Provide the (x, y) coordinate of the cell's center where the given text is located.  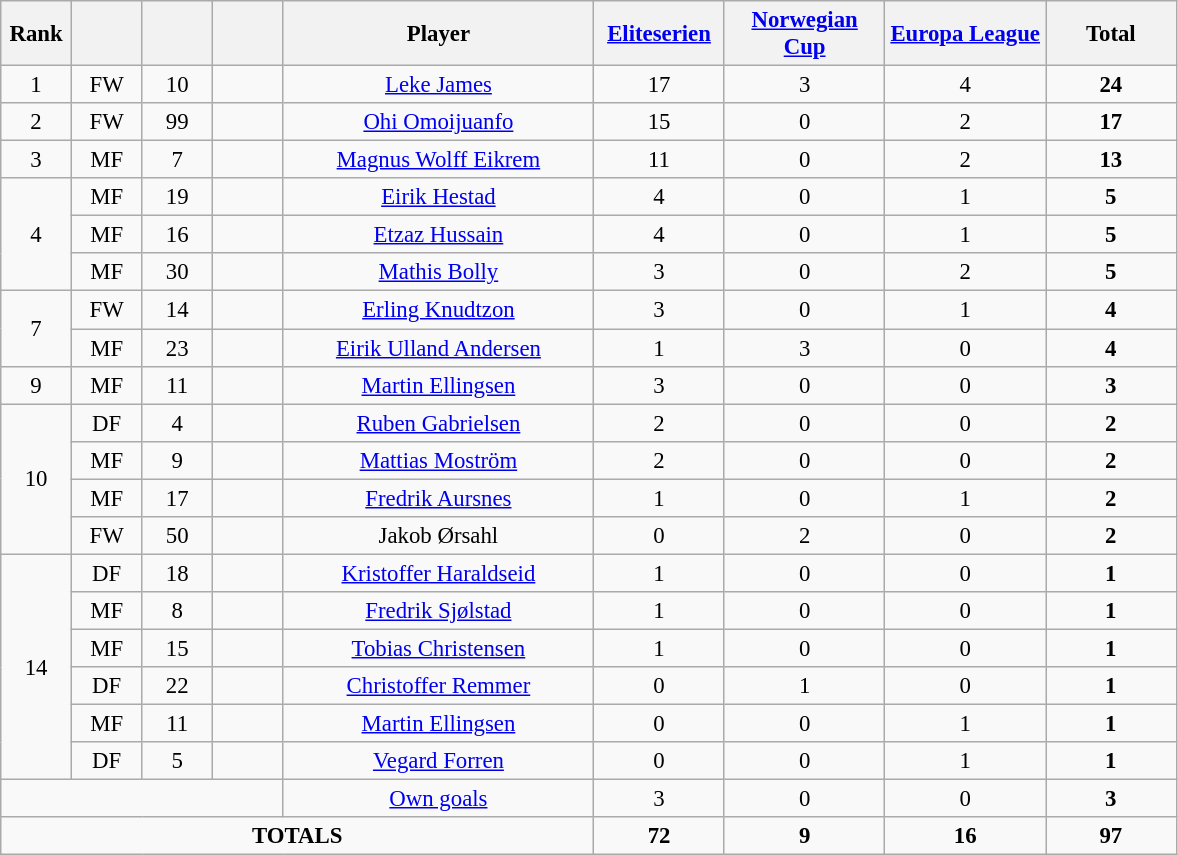
Eirik Hestad (438, 197)
18 (178, 573)
Tobias Christensen (438, 648)
Mathis Bolly (438, 273)
Jakob Ørsahl (438, 536)
13 (1112, 160)
24 (1112, 85)
Europa League (966, 34)
Vegard Forren (438, 761)
19 (178, 197)
TOTALS (298, 836)
Fredrik Sjølstad (438, 611)
Leke James (438, 85)
Etzaz Hussain (438, 235)
Own goals (438, 799)
Eliteserien (660, 34)
99 (178, 122)
72 (660, 836)
Norwegian Cup (804, 34)
Player (438, 34)
Eirik Ulland Andersen (438, 348)
22 (178, 686)
97 (1112, 836)
Ruben Gabrielsen (438, 423)
Kristoffer Haraldseid (438, 573)
30 (178, 273)
Ohi Omoijuanfo (438, 122)
Erling Knudtzon (438, 310)
Magnus Wolff Eikrem (438, 160)
Rank (36, 34)
Fredrik Aursnes (438, 498)
8 (178, 611)
Total (1112, 34)
50 (178, 536)
Mattias Moström (438, 460)
23 (178, 348)
Christoffer Remmer (438, 686)
